Capture the cell that displays the provided text and extract its (x, y) central coordinate. 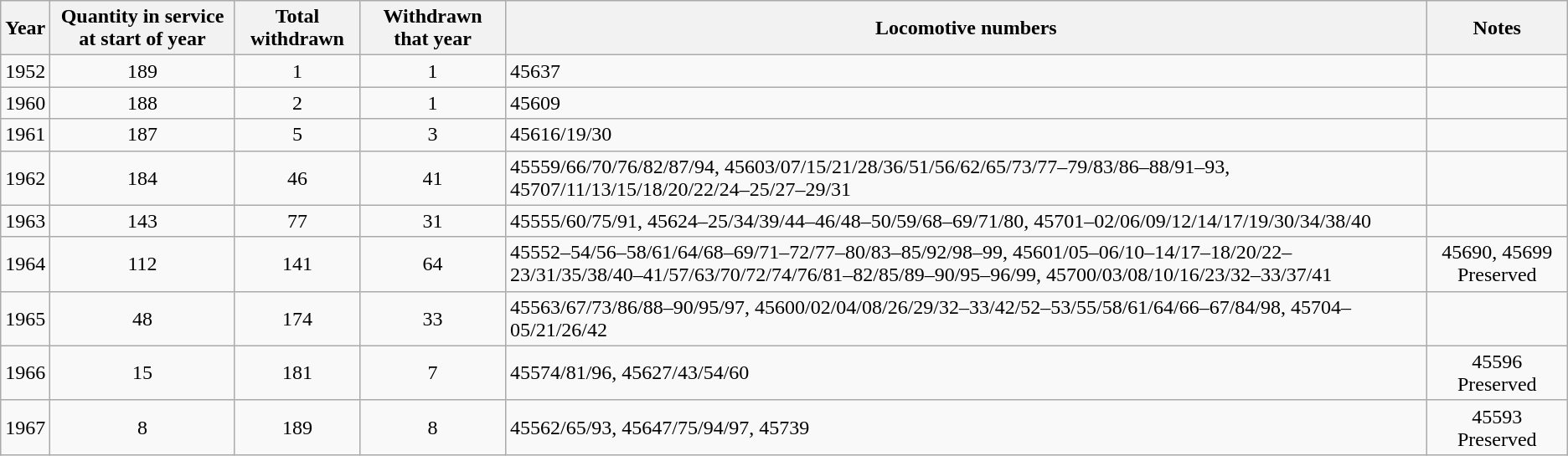
Quantity in service at start of year (142, 28)
77 (297, 221)
1967 (25, 427)
2 (297, 103)
45616/19/30 (966, 135)
7 (433, 373)
1952 (25, 71)
184 (142, 177)
174 (297, 318)
45555/60/75/91, 45624–25/34/39/44–46/48–50/59/68–69/71/80, 45701–02/06/09/12/14/17/19/30/34/38/40 (966, 221)
Total withdrawn (297, 28)
1963 (25, 221)
45596 Preserved (1497, 373)
143 (142, 221)
1965 (25, 318)
1964 (25, 264)
187 (142, 135)
48 (142, 318)
45593 Preserved (1497, 427)
Withdrawn that year (433, 28)
5 (297, 135)
64 (433, 264)
181 (297, 373)
Locomotive numbers (966, 28)
45574/81/96, 45627/43/54/60 (966, 373)
45637 (966, 71)
46 (297, 177)
1961 (25, 135)
45562/65/93, 45647/75/94/97, 45739 (966, 427)
1966 (25, 373)
Year (25, 28)
45559/66/70/76/82/87/94, 45603/07/15/21/28/36/51/56/62/65/73/77–79/83/86–88/91–93, 45707/11/13/15/18/20/22/24–25/27–29/31 (966, 177)
31 (433, 221)
15 (142, 373)
3 (433, 135)
Notes (1497, 28)
1962 (25, 177)
141 (297, 264)
45563/67/73/86/88–90/95/97, 45600/02/04/08/26/29/32–33/42/52–53/55/58/61/64/66–67/84/98, 45704–05/21/26/42 (966, 318)
41 (433, 177)
45690, 45699 Preserved (1497, 264)
33 (433, 318)
45609 (966, 103)
1960 (25, 103)
188 (142, 103)
112 (142, 264)
